Search for the cell housing the specified text and yield its (x, y) center coordinate. 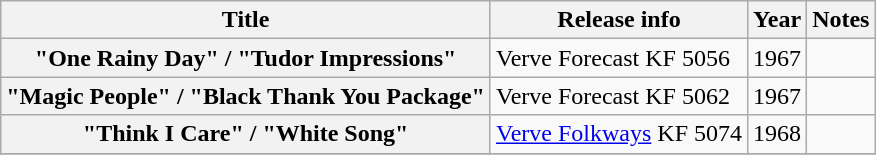
Verve Folkways KF 5074 (618, 134)
Notes (841, 20)
Verve Forecast KF 5056 (618, 58)
1968 (778, 134)
"Magic People" / "Black Thank You Package" (246, 96)
Year (778, 20)
Title (246, 20)
"Think I Care" / "White Song" (246, 134)
Verve Forecast KF 5062 (618, 96)
"One Rainy Day" / "Tudor Impressions" (246, 58)
Release info (618, 20)
